Capture the cell that displays the provided text and extract its [x, y] central coordinate. 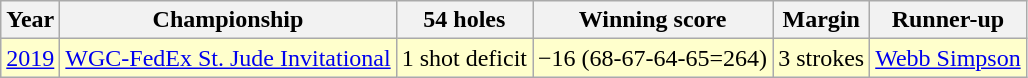
3 strokes [822, 58]
Championship [228, 20]
Year [30, 20]
Winning score [653, 20]
Webb Simpson [948, 58]
2019 [30, 58]
WGC-FedEx St. Jude Invitational [228, 58]
54 holes [464, 20]
Runner-up [948, 20]
Margin [822, 20]
1 shot deficit [464, 58]
−16 (68-67-64-65=264) [653, 58]
